Determine the (X, Y) coordinate at the center of the cell enclosing the given text.  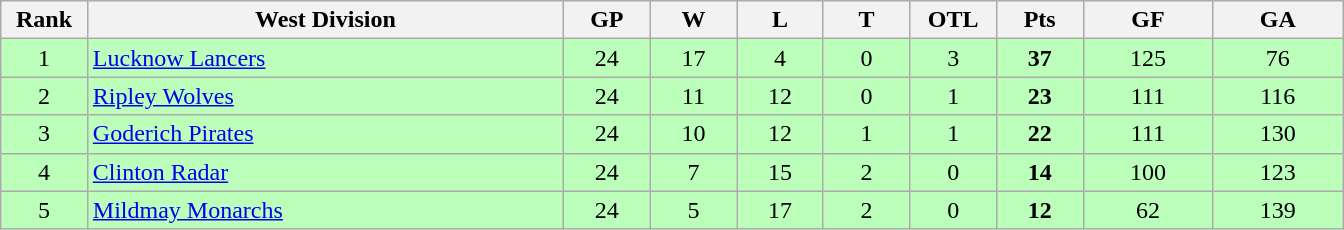
Clinton Radar (325, 172)
Goderich Pirates (325, 134)
L (780, 20)
10 (694, 134)
GA (1278, 20)
76 (1278, 58)
Pts (1040, 20)
125 (1148, 58)
Lucknow Lancers (325, 58)
OTL (954, 20)
Mildmay Monarchs (325, 210)
West Division (325, 20)
GF (1148, 20)
37 (1040, 58)
123 (1278, 172)
23 (1040, 96)
W (694, 20)
Rank (44, 20)
100 (1148, 172)
14 (1040, 172)
7 (694, 172)
GP (608, 20)
116 (1278, 96)
62 (1148, 210)
Ripley Wolves (325, 96)
22 (1040, 134)
130 (1278, 134)
T (866, 20)
139 (1278, 210)
11 (694, 96)
15 (780, 172)
